Pinpoint the cell where the given text exists, returning its (X, Y) midpoint coordinate. 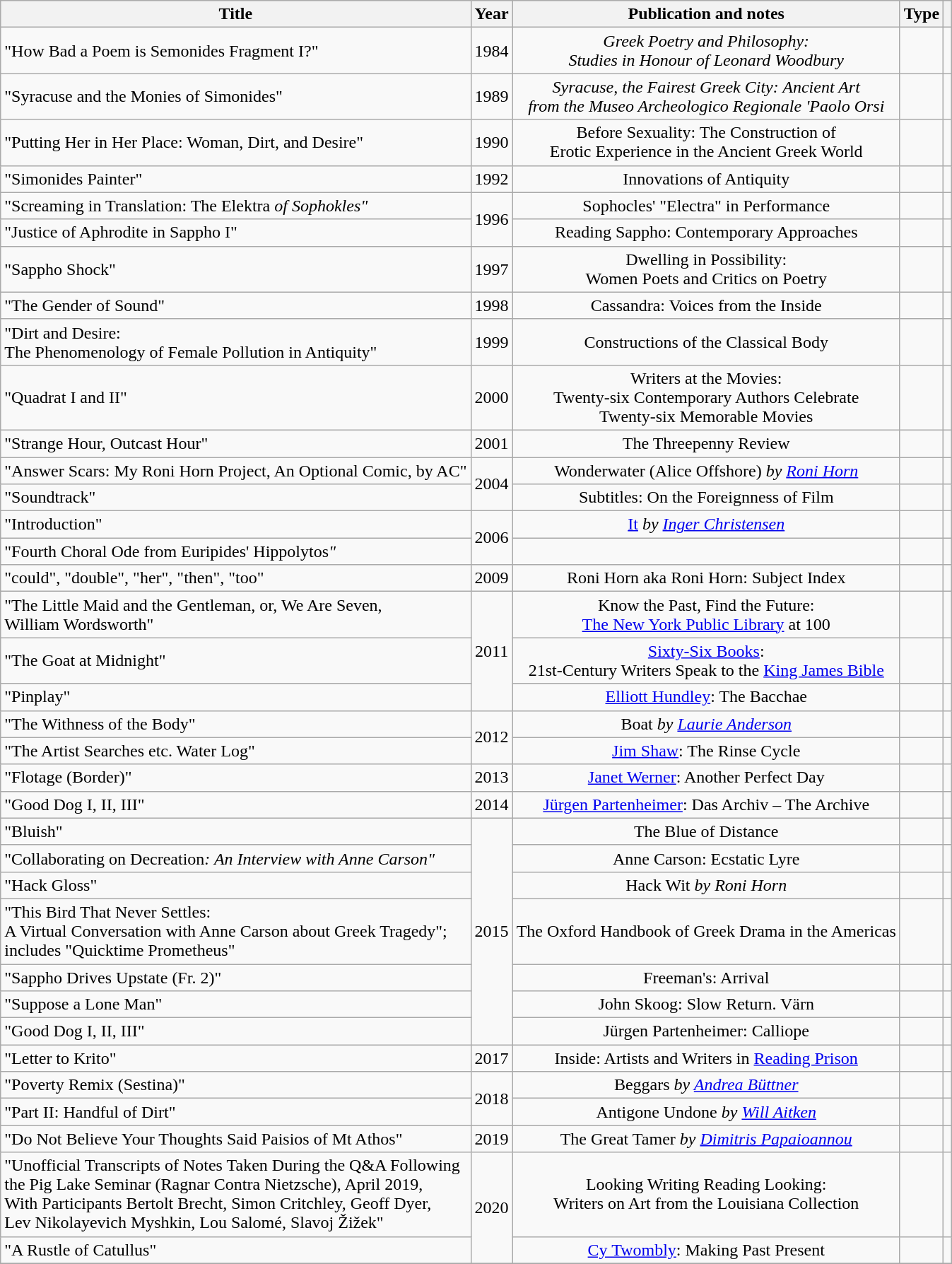
2013 (492, 778)
2000 (492, 397)
2018 (492, 1099)
Subtitles: On the Foreignness of Film (706, 498)
1998 (492, 305)
Sixty-Six Books:21st-Century Writers Speak to the King James Bible (706, 660)
Antigone Undone by Will Aitken (706, 1112)
Beggars by Andrea Büttner (706, 1085)
1996 (492, 219)
"Sappho Drives Upstate (Fr. 2)" (236, 978)
Type (922, 14)
Elliott Hundley: The Bacchae (706, 697)
"How Bad a Poem is Semonides Fragment I?" (236, 51)
2012 (492, 737)
2001 (492, 443)
1999 (492, 342)
"Syracuse and the Monies of Simonides" (236, 96)
"Suppose a Lone Man" (236, 1005)
Looking Writing Reading Looking:Writers on Art from the Louisiana Collection (706, 1195)
"A Rustle of Catullus" (236, 1250)
2020 (492, 1207)
Dwelling in Possibility:Women Poets and Critics on Poetry (706, 269)
"Answer Scars: My Roni Horn Project, An Optional Comic, by AC" (236, 470)
2011 (492, 651)
Constructions of the Classical Body (706, 342)
2014 (492, 804)
Syracuse, the Fairest Greek City: Ancient Artfrom the Museo Archeologico Regionale 'Paolo Orsi (706, 96)
"Do Not Believe Your Thoughts Said Paisios of Mt Athos" (236, 1139)
"Hack Gloss" (236, 885)
Boat by Laurie Anderson (706, 724)
"Screaming in Translation: The Elektra of Sophokles" (236, 206)
Inside: Artists and Writers in Reading Prison (706, 1058)
Anne Carson: Ecstatic Lyre (706, 858)
"Strange Hour, Outcast Hour" (236, 443)
"Collaborating on Decreation: An Interview with Anne Carson" (236, 858)
Publication and notes (706, 14)
"Flotage (Border)" (236, 778)
"Simonides Painter" (236, 179)
Cy Twombly: Making Past Present (706, 1250)
"Soundtrack" (236, 498)
2019 (492, 1139)
"This Bird That Never Settles:A Virtual Conversation with Anne Carson about Greek Tragedy";includes "Quicktime Prometheus" (236, 931)
"Pinplay" (236, 697)
2015 (492, 931)
Freeman's: Arrival (706, 978)
The Blue of Distance (706, 831)
Cassandra: Voices from the Inside (706, 305)
The Oxford Handbook of Greek Drama in the Americas (706, 931)
2009 (492, 578)
Jürgen Partenheimer: Calliope (706, 1031)
"Justice of Aphrodite in Sappho I" (236, 233)
1992 (492, 179)
Innovations of Antiquity (706, 179)
"Bluish" (236, 831)
"Poverty Remix (Sestina)" (236, 1085)
"could", "double", "her", "then", "too" (236, 578)
"The Little Maid and the Gentleman, or, We Are Seven,William Wordsworth" (236, 615)
Greek Poetry and Philosophy:Studies in Honour of Leonard Woodbury (706, 51)
Writers at the Movies:Twenty-six Contemporary Authors CelebrateTwenty-six Memorable Movies (706, 397)
Sophocles' "Electra" in Performance (706, 206)
John Skoog: Slow Return. Värn (706, 1005)
"Fourth Choral Ode from Euripides' Hippolytos" (236, 551)
The Great Tamer by Dimitris Papaioannou (706, 1139)
"Part II: Handful of Dirt" (236, 1112)
The Threepenny Review (706, 443)
Hack Wit by Roni Horn (706, 885)
"The Withness of the Body" (236, 724)
"Sappho Shock" (236, 269)
Jim Shaw: The Rinse Cycle (706, 751)
2006 (492, 538)
Title (236, 14)
1984 (492, 51)
"Quadrat I and II" (236, 397)
2004 (492, 484)
1990 (492, 143)
1989 (492, 96)
Year (492, 14)
"Introduction" (236, 525)
"The Goat at Midnight" (236, 660)
Roni Horn aka Roni Horn: Subject Index (706, 578)
Reading Sappho: Contemporary Approaches (706, 233)
It by Inger Christensen (706, 525)
2017 (492, 1058)
"Dirt and Desire:The Phenomenology of Female Pollution in Antiquity" (236, 342)
Wonderwater (Alice Offshore) by Roni Horn (706, 470)
1997 (492, 269)
Know the Past, Find the Future:The New York Public Library at 100 (706, 615)
"Putting Her in Her Place: Woman, Dirt, and Desire" (236, 143)
Before Sexuality: The Construction ofErotic Experience in the Ancient Greek World (706, 143)
"The Artist Searches etc. Water Log" (236, 751)
Jürgen Partenheimer: Das Archiv – The Archive (706, 804)
"Letter to Krito" (236, 1058)
"The Gender of Sound" (236, 305)
Janet Werner: Another Perfect Day (706, 778)
